Extract the (x, y) coordinate from the center of the cell holding the provided text.  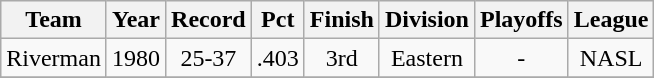
3rd (342, 58)
25-37 (209, 58)
Team (54, 20)
Record (209, 20)
Finish (342, 20)
Riverman (54, 58)
Playoffs (521, 20)
- (521, 58)
Year (136, 20)
NASL (611, 58)
1980 (136, 58)
.403 (278, 58)
Eastern (426, 58)
Division (426, 20)
League (611, 20)
Pct (278, 20)
